Pinpoint the cell where the given text exists, returning its [X, Y] midpoint coordinate. 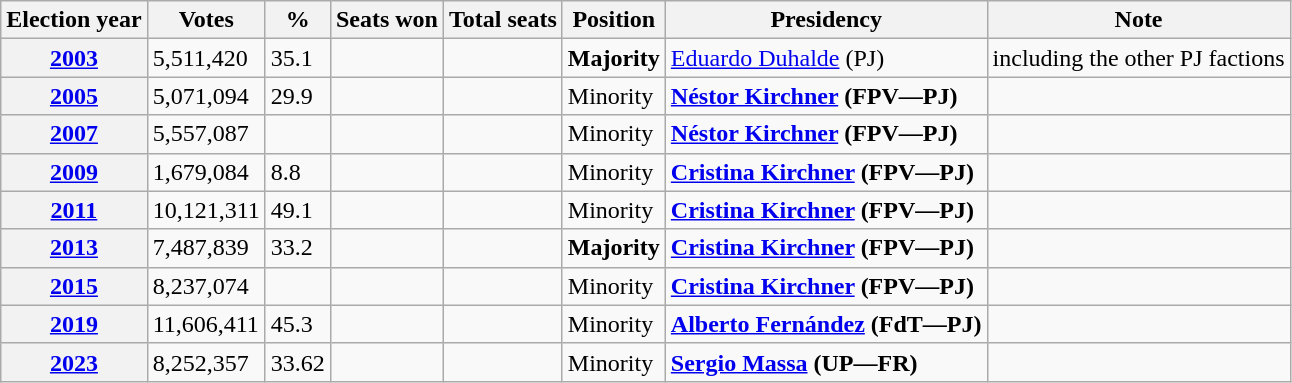
5,511,420 [206, 58]
2019 [74, 324]
49.1 [298, 210]
35.1 [298, 58]
2011 [74, 210]
Eduardo Duhalde (PJ) [826, 58]
10,121,311 [206, 210]
1,679,084 [206, 172]
8.8 [298, 172]
7,487,839 [206, 248]
33.62 [298, 362]
2003 [74, 58]
Note [1138, 20]
2007 [74, 134]
2013 [74, 248]
Presidency [826, 20]
45.3 [298, 324]
2023 [74, 362]
8,237,074 [206, 286]
Sergio Massa (UP—FR) [826, 362]
Seats won [386, 20]
Alberto Fernández (FdT—PJ) [826, 324]
Position [614, 20]
% [298, 20]
2005 [74, 96]
5,071,094 [206, 96]
Total seats [502, 20]
11,606,411 [206, 324]
2009 [74, 172]
29.9 [298, 96]
Election year [74, 20]
including the other PJ factions [1138, 58]
2015 [74, 286]
8,252,357 [206, 362]
5,557,087 [206, 134]
Votes [206, 20]
33.2 [298, 248]
